Find where the given text appears and provide that cell's center as (X, Y) coordinate. 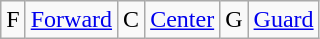
Guard (284, 20)
C (132, 20)
F (13, 20)
Forward (71, 20)
Center (182, 20)
G (234, 20)
